Locate the cell with the specified text and output its (x, y) center coordinate. 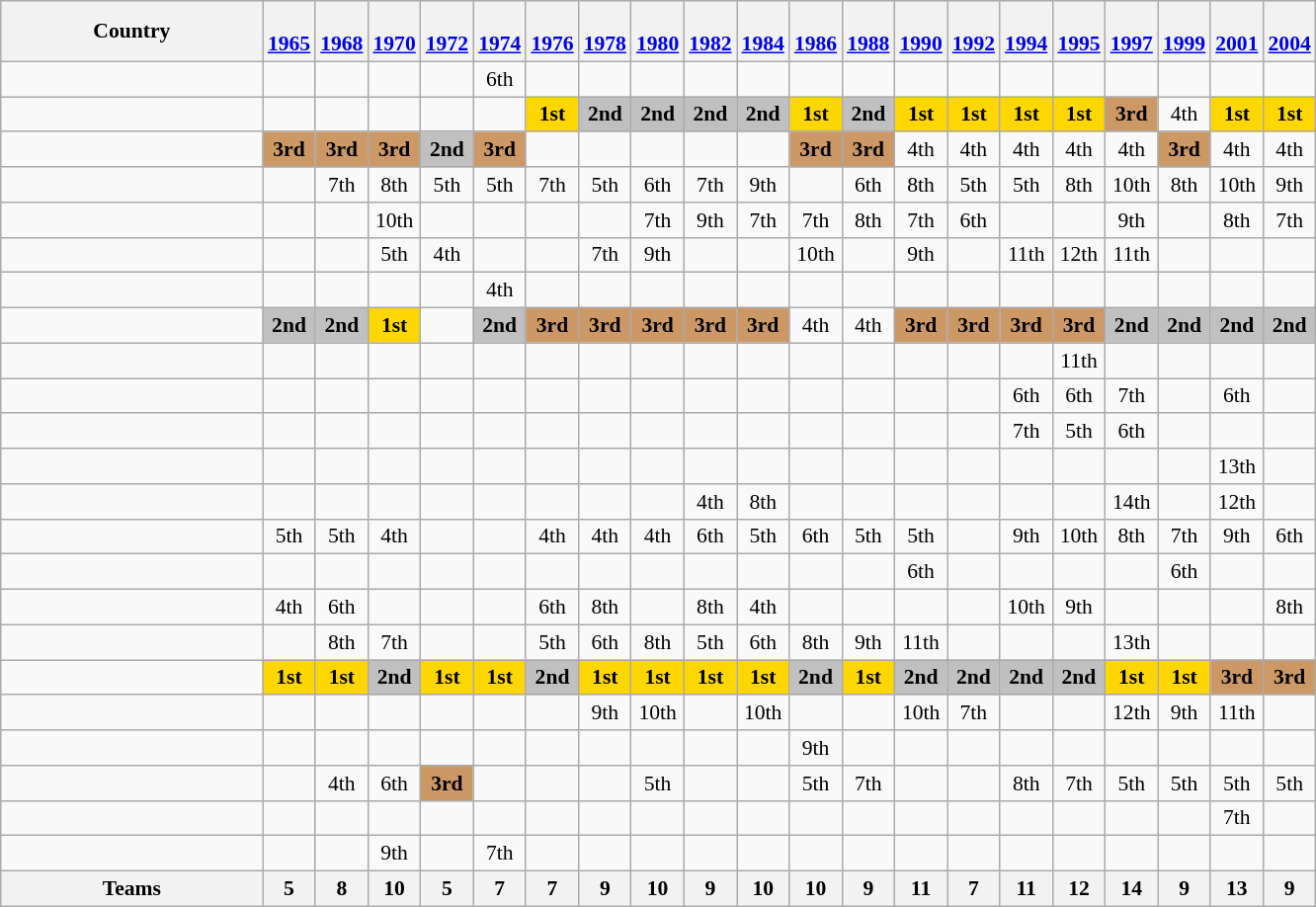
1965 (288, 32)
13 (1237, 889)
1972 (447, 32)
8 (342, 889)
2004 (1290, 32)
Teams (132, 889)
1988 (867, 32)
1986 (816, 32)
1992 (974, 32)
1968 (342, 32)
1982 (709, 32)
2001 (1237, 32)
Country (132, 32)
1990 (921, 32)
1980 (658, 32)
1976 (551, 32)
12 (1079, 889)
1970 (393, 32)
14 (1132, 889)
1997 (1132, 32)
14th (1132, 502)
1994 (1026, 32)
1974 (500, 32)
1999 (1184, 32)
1984 (763, 32)
1978 (605, 32)
1995 (1079, 32)
